Scan for the cell matching the given text and deliver its [X, Y] coordinate at center. 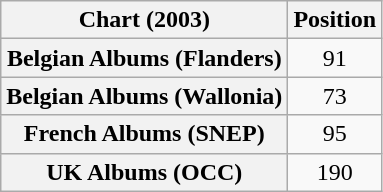
French Albums (SNEP) [144, 134]
Belgian Albums (Flanders) [144, 58]
91 [335, 58]
Belgian Albums (Wallonia) [144, 96]
73 [335, 96]
190 [335, 172]
95 [335, 134]
Position [335, 20]
UK Albums (OCC) [144, 172]
Chart (2003) [144, 20]
